Provide the (X, Y) coordinate of the cell's center where the given text is located.  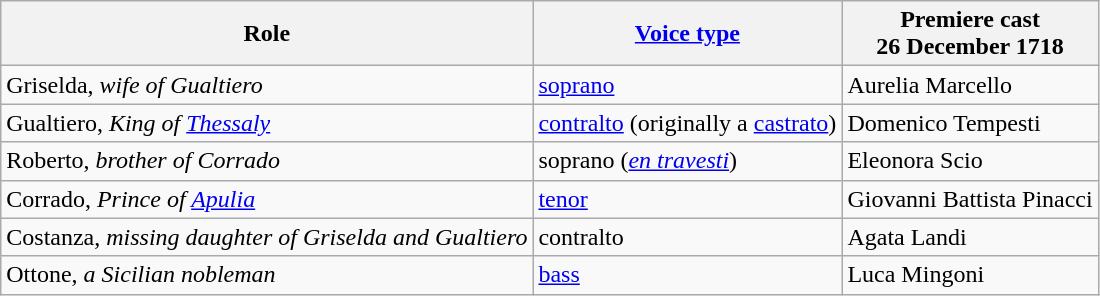
Griselda, wife of Gualtiero (267, 85)
Agata Landi (970, 237)
bass (688, 275)
Corrado, Prince of Apulia (267, 199)
Giovanni Battista Pinacci (970, 199)
Roberto, brother of Corrado (267, 161)
Luca Mingoni (970, 275)
Gualtiero, King of Thessaly (267, 123)
Role (267, 34)
contralto (originally a castrato) (688, 123)
Aurelia Marcello (970, 85)
tenor (688, 199)
contralto (688, 237)
Eleonora Scio (970, 161)
Premiere cast26 December 1718 (970, 34)
Domenico Tempesti (970, 123)
soprano (en travesti) (688, 161)
Costanza, missing daughter of Griselda and Gualtiero (267, 237)
Ottone, a Sicilian nobleman (267, 275)
Voice type (688, 34)
soprano (688, 85)
